Capture the cell that displays the provided text and extract its (x, y) central coordinate. 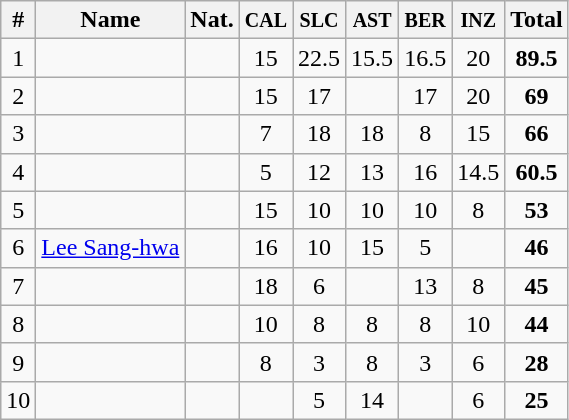
INZ (478, 20)
25 (537, 400)
14 (372, 400)
9 (18, 362)
12 (318, 172)
22.5 (318, 58)
16.5 (426, 58)
2 (18, 96)
CAL (266, 20)
BER (426, 20)
Name (110, 20)
28 (537, 362)
45 (537, 286)
Lee Sang-hwa (110, 248)
53 (537, 210)
69 (537, 96)
89.5 (537, 58)
SLC (318, 20)
15.5 (372, 58)
1 (18, 58)
14.5 (478, 172)
44 (537, 324)
# (18, 20)
AST (372, 20)
Total (537, 20)
66 (537, 134)
4 (18, 172)
60.5 (537, 172)
46 (537, 248)
Nat. (212, 20)
